Find where the given text appears and provide that cell's center as (x, y) coordinate. 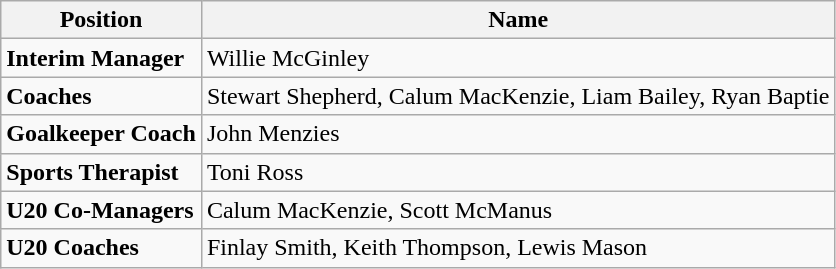
John Menzies (518, 134)
Position (102, 20)
Willie McGinley (518, 58)
Toni Ross (518, 172)
Calum MacKenzie, Scott McManus (518, 210)
Sports Therapist (102, 172)
Goalkeeper Coach (102, 134)
U20 Coaches (102, 248)
Name (518, 20)
Stewart Shepherd, Calum MacKenzie, Liam Bailey, Ryan Baptie (518, 96)
U20 Co-Managers (102, 210)
Finlay Smith, Keith Thompson, Lewis Mason (518, 248)
Interim Manager (102, 58)
Coaches (102, 96)
